Return the [x, y] coordinate for the center point of the cell that contains the specified text.  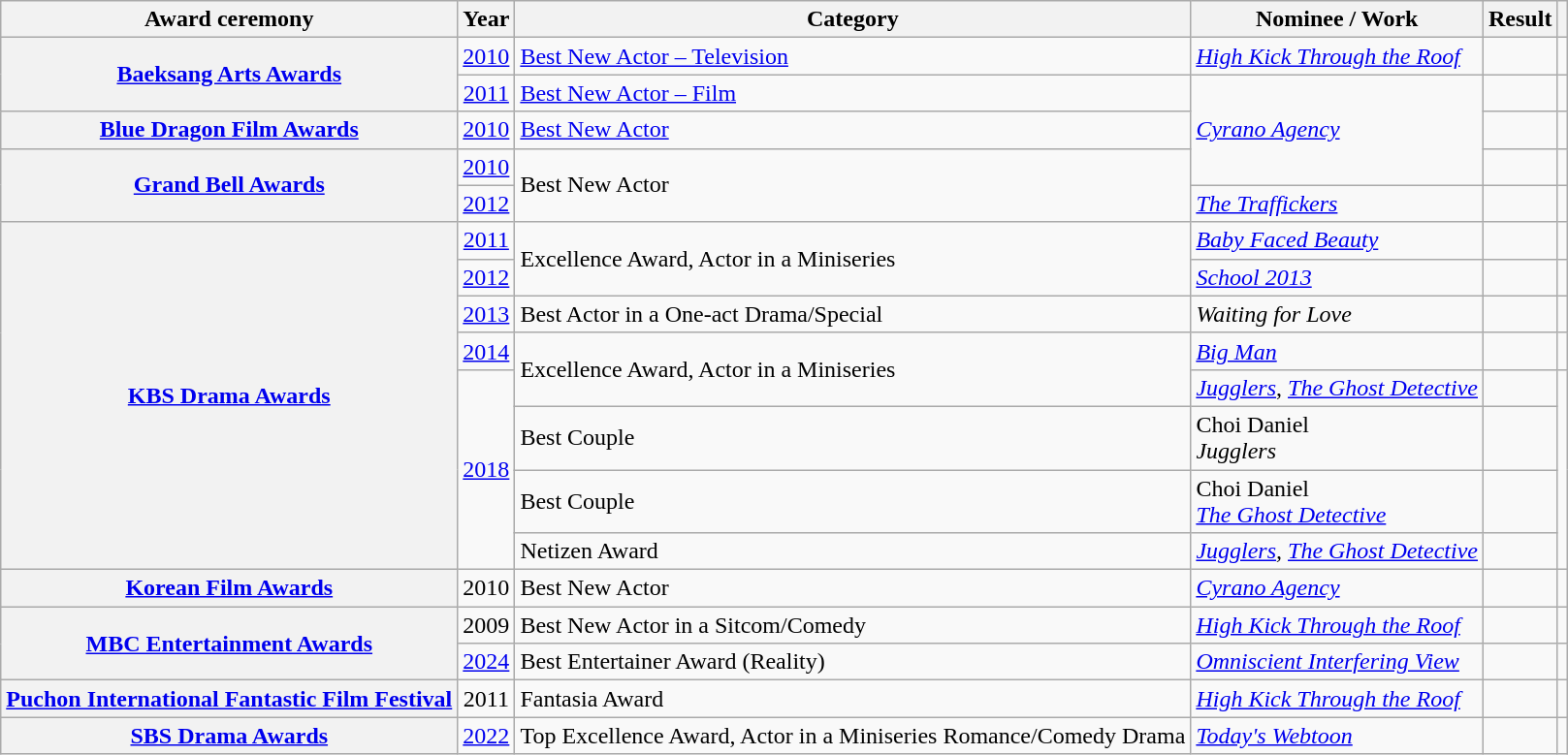
Baeksang Arts Awards [229, 75]
Best Entertainer Award (Reality) [853, 662]
Grand Bell Awards [229, 185]
2018 [487, 469]
SBS Drama Awards [229, 736]
Award ceremony [229, 19]
Blue Dragon Film Awards [229, 130]
2024 [487, 662]
Omniscient Interfering View [1337, 662]
Big Man [1337, 351]
Today's Webtoon [1337, 736]
Puchon International Fantastic Film Festival [229, 699]
Best New Actor – Television [853, 56]
2014 [487, 351]
Fantasia Award [853, 699]
Netizen Award [853, 551]
2013 [487, 314]
School 2013 [1337, 277]
Choi Daniel The Ghost Detective [1337, 500]
Best New Actor in a Sitcom/Comedy [853, 625]
Waiting for Love [1337, 314]
Choi Daniel Jugglers [1337, 438]
MBC Entertainment Awards [229, 644]
KBS Drama Awards [229, 395]
Best New Actor – Film [853, 93]
2009 [487, 625]
Result [1520, 19]
The Traffickers [1337, 204]
Nominee / Work [1337, 19]
2022 [487, 736]
Year [487, 19]
Category [853, 19]
Baby Faced Beauty [1337, 240]
Best Actor in a One-act Drama/Special [853, 314]
Korean Film Awards [229, 588]
Top Excellence Award, Actor in a Miniseries Romance/Comedy Drama [853, 736]
